Return (x, y) of the center of cell containing provided text 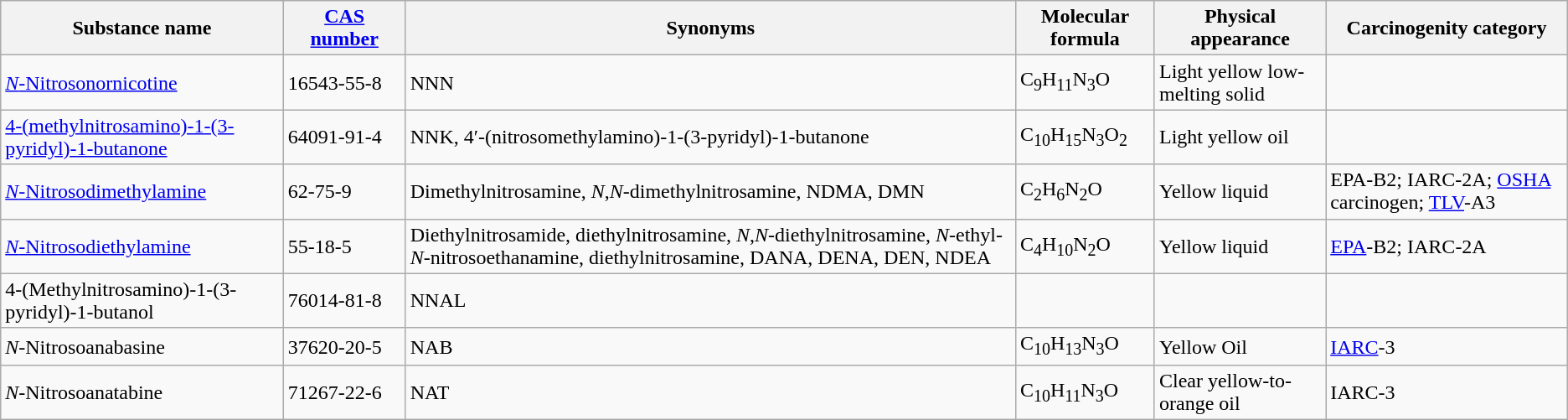
CAS number (344, 29)
4-(Methylnitrosamino)-1-(3-pyridyl)-1-butanol (142, 300)
Physical appearance (1240, 29)
N-Nitrosonornicotine (142, 82)
EPA-B2; IARC-2A (1447, 246)
C10H15N3O2 (1085, 137)
C10H13N3O (1085, 346)
C10H11N3O (1085, 392)
Light yellow low-melting solid (1240, 82)
71267-22-6 (344, 392)
N-Nitrosoanabasine (142, 346)
NAB (710, 346)
C4H10N2O (1085, 246)
76014-81-8 (344, 300)
C2H6N2O (1085, 191)
62-75-9 (344, 191)
C9H11N3O (1085, 82)
16543-55-8 (344, 82)
Carcinogenity category (1447, 29)
37620-20-5 (344, 346)
N-Nitrosoanatabine (142, 392)
NNAL (710, 300)
NNK, 4′-(nitrosomethylamino)-1-(3-pyridyl)-1-butanone (710, 137)
Molecular formula (1085, 29)
55-18-5 (344, 246)
N-Nitrosodimethylamine (142, 191)
EPA-B2; IARC-2A; OSHA carcinogen; TLV-A3 (1447, 191)
Substance name (142, 29)
NAT (710, 392)
Light yellow oil (1240, 137)
N-Nitrosodiethylamine (142, 246)
64091-91-4 (344, 137)
4-(methylnitrosamino)-1-(3-pyridyl)-1-butanone (142, 137)
Diethylnitrosamide, diethylnitrosamine, N,N-diethylnitrosamine, N-ethyl-N-nitrosoethanamine, diethylnitrosamine, DANA, DENA, DEN, NDEA (710, 246)
Dimethylnitrosamine, N,N-dimethylnitrosamine, NDMA, DMN (710, 191)
Yellow Oil (1240, 346)
NNN (710, 82)
Clear yellow-to-orange oil (1240, 392)
Synonyms (710, 29)
